Output the [X, Y] coordinate of the center of the cell containing the given text.  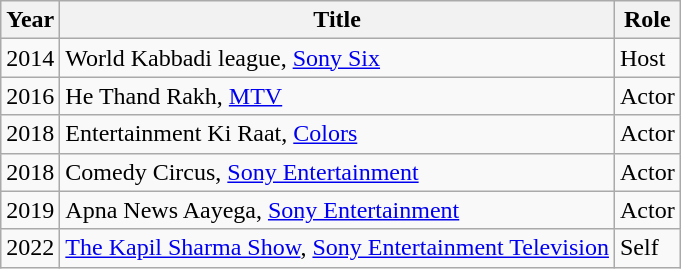
Self [647, 248]
2019 [30, 210]
2022 [30, 248]
Year [30, 20]
Comedy Circus, Sony Entertainment [338, 172]
The Kapil Sharma Show, Sony Entertainment Television [338, 248]
He Thand Rakh, MTV [338, 96]
Host [647, 58]
Entertainment Ki Raat, Colors [338, 134]
World Kabbadi league, Sony Six [338, 58]
Title [338, 20]
Apna News Aayega, Sony Entertainment [338, 210]
2014 [30, 58]
2016 [30, 96]
Role [647, 20]
